Detect which cell encompasses the target text, then output its (x, y) center coordinate. 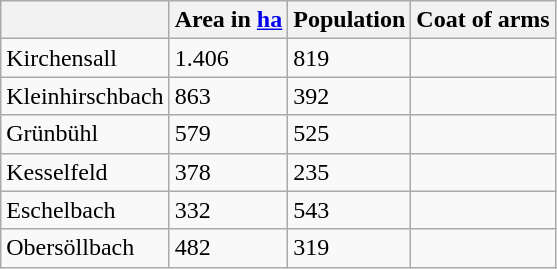
332 (228, 210)
Kirchensall (85, 58)
Kesselfeld (85, 172)
543 (350, 210)
482 (228, 248)
392 (350, 96)
Area in ha (228, 20)
525 (350, 134)
863 (228, 96)
Population (350, 20)
Coat of arms (483, 20)
Grünbühl (85, 134)
235 (350, 172)
Obersöllbach (85, 248)
1.406 (228, 58)
378 (228, 172)
579 (228, 134)
Eschelbach (85, 210)
Kleinhirschbach (85, 96)
819 (350, 58)
319 (350, 248)
